Locate the cell with the specified text and output its (X, Y) center coordinate. 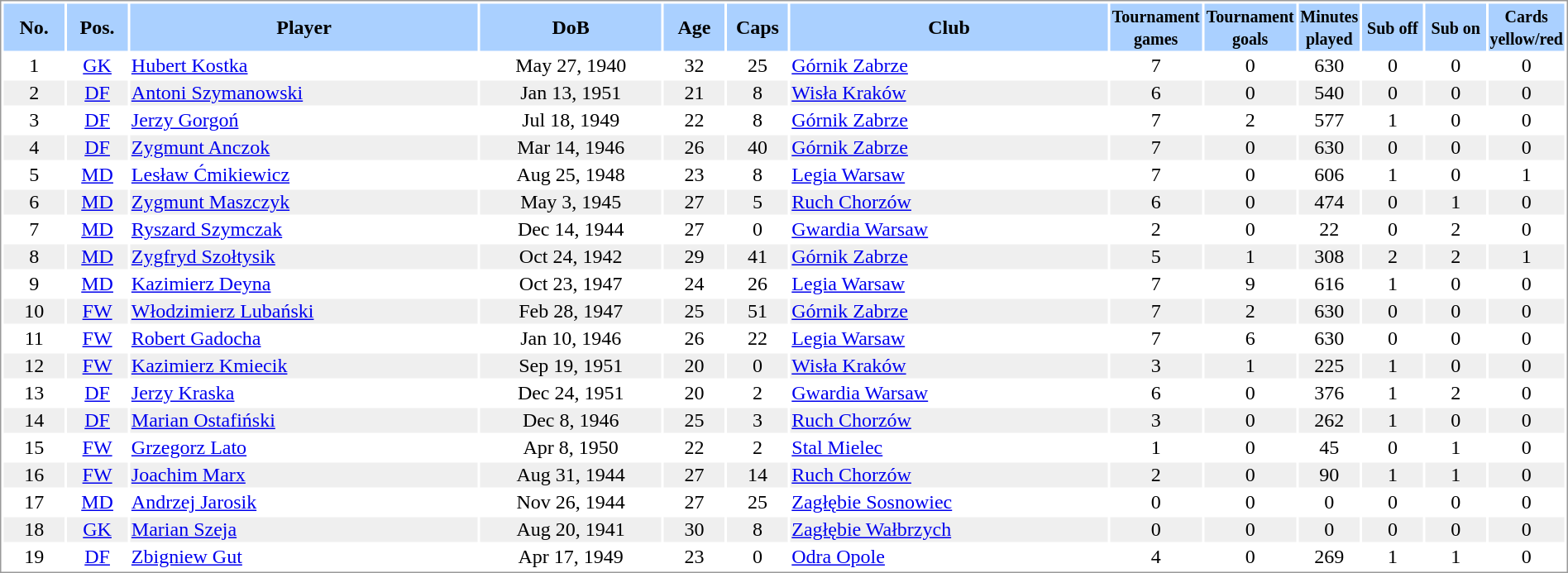
11 (33, 338)
29 (695, 257)
Antoni Szymanowski (304, 93)
Aug 31, 1944 (571, 475)
Apr 8, 1950 (571, 447)
24 (695, 284)
Age (695, 26)
Aug 25, 1948 (571, 174)
90 (1329, 475)
40 (758, 148)
51 (758, 312)
Tournamentgoals (1250, 26)
16 (33, 475)
Zagłębie Wałbrzych (949, 530)
Pos. (98, 26)
376 (1329, 393)
Dec 8, 1946 (571, 421)
DoB (571, 26)
Jan 13, 1951 (571, 93)
308 (1329, 257)
19 (33, 556)
577 (1329, 120)
18 (33, 530)
32 (695, 65)
Robert Gadocha (304, 338)
10 (33, 312)
Caps (758, 26)
225 (1329, 366)
Jerzy Kraska (304, 393)
Odra Opole (949, 556)
Nov 26, 1944 (571, 502)
Club (949, 26)
45 (1329, 447)
Oct 23, 1947 (571, 284)
Kazimierz Kmiecik (304, 366)
Joachim Marx (304, 475)
Jerzy Gorgoń (304, 120)
Jul 18, 1949 (571, 120)
Lesław Ćmikiewicz (304, 174)
Aug 20, 1941 (571, 530)
Marian Ostafiński (304, 421)
Oct 24, 1942 (571, 257)
Tournamentgames (1156, 26)
540 (1329, 93)
Stal Mielec (949, 447)
No. (33, 26)
12 (33, 366)
Mar 14, 1946 (571, 148)
262 (1329, 421)
Zygfryd Szołtysik (304, 257)
Hubert Kostka (304, 65)
Minutesplayed (1329, 26)
Marian Szeja (304, 530)
May 27, 1940 (571, 65)
474 (1329, 203)
Dec 24, 1951 (571, 393)
Andrzej Jarosik (304, 502)
Sep 19, 1951 (571, 366)
Sub off (1393, 26)
15 (33, 447)
Dec 14, 1944 (571, 229)
Feb 28, 1947 (571, 312)
Sub on (1456, 26)
Jan 10, 1946 (571, 338)
Zygmunt Maszczyk (304, 203)
Grzegorz Lato (304, 447)
Zygmunt Anczok (304, 148)
Zbigniew Gut (304, 556)
Włodzimierz Lubański (304, 312)
Apr 17, 1949 (571, 556)
21 (695, 93)
Zagłębie Sosnowiec (949, 502)
13 (33, 393)
Player (304, 26)
606 (1329, 174)
30 (695, 530)
616 (1329, 284)
Ryszard Szymczak (304, 229)
17 (33, 502)
269 (1329, 556)
Kazimierz Deyna (304, 284)
Cardsyellow/red (1527, 26)
May 3, 1945 (571, 203)
41 (758, 257)
